Capture the cell that displays the provided text and extract its [x, y] central coordinate. 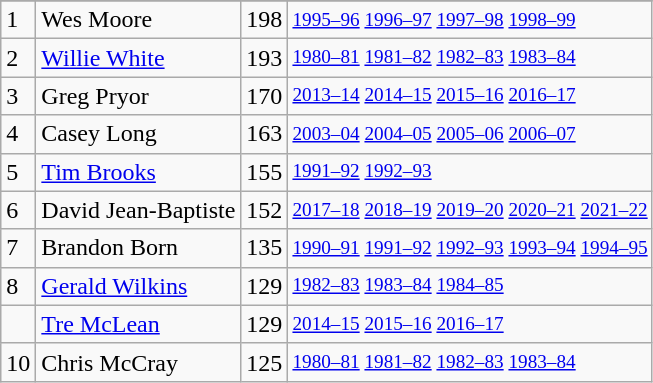
2017–18 2018–19 2019–20 2020–21 2021–22 [470, 210]
2 [18, 58]
5 [18, 172]
1991–92 1992–93 [470, 172]
3 [18, 96]
Tre McLean [138, 324]
Wes Moore [138, 20]
155 [264, 172]
2014–15 2015–16 2016–17 [470, 324]
1 [18, 20]
1995–96 1996–97 1997–98 1998–99 [470, 20]
170 [264, 96]
2003–04 2004–05 2005–06 2006–07 [470, 134]
Brandon Born [138, 248]
Gerald Wilkins [138, 286]
1990–91 1991–92 1992–93 1993–94 1994–95 [470, 248]
Chris McCray [138, 362]
Greg Pryor [138, 96]
7 [18, 248]
2013–14 2014–15 2015–16 2016–17 [470, 96]
4 [18, 134]
1982–83 1983–84 1984–85 [470, 286]
125 [264, 362]
8 [18, 286]
Tim Brooks [138, 172]
10 [18, 362]
163 [264, 134]
193 [264, 58]
198 [264, 20]
Casey Long [138, 134]
Willie White [138, 58]
135 [264, 248]
David Jean-Baptiste [138, 210]
6 [18, 210]
152 [264, 210]
